Detect which cell encompasses the target text, then output its [X, Y] center coordinate. 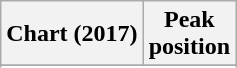
Chart (2017) [72, 34]
Peak position [189, 34]
